Determine the (x, y) coordinate at the center of the cell enclosing the given text.  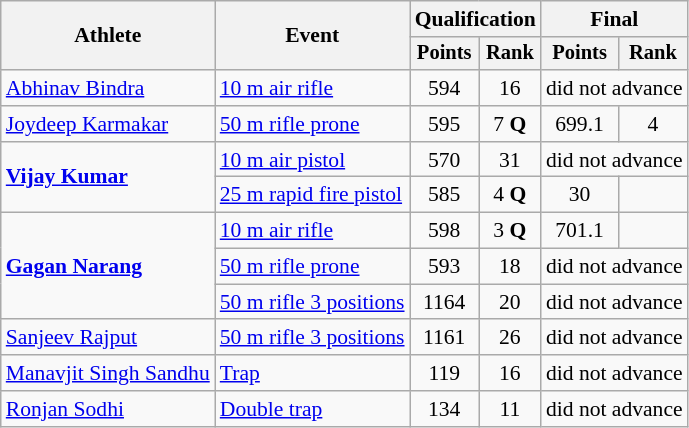
595 (444, 124)
Final (614, 19)
26 (510, 338)
593 (444, 267)
Double trap (312, 409)
4 (652, 124)
Event (312, 36)
Joydeep Karmakar (108, 124)
119 (444, 373)
Manavjit Singh Sandhu (108, 373)
701.1 (580, 231)
30 (580, 195)
18 (510, 267)
Trap (312, 373)
7 Q (510, 124)
134 (444, 409)
Vijay Kumar (108, 178)
Sanjeev Rajput (108, 338)
3 Q (510, 231)
Abhinav Bindra (108, 88)
Athlete (108, 36)
Qualification (476, 19)
1161 (444, 338)
Gagan Narang (108, 266)
4 Q (510, 195)
25 m rapid fire pistol (312, 195)
Ronjan Sodhi (108, 409)
11 (510, 409)
594 (444, 88)
31 (510, 160)
699.1 (580, 124)
585 (444, 195)
570 (444, 160)
10 m air pistol (312, 160)
20 (510, 302)
1164 (444, 302)
598 (444, 231)
